Extract the (X, Y) coordinate from the center of the cell holding the provided text.  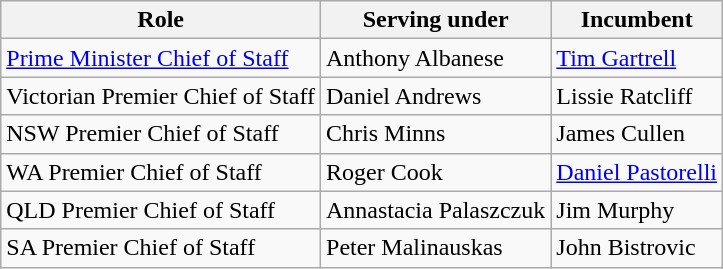
Lissie Ratcliff (637, 96)
QLD Premier Chief of Staff (161, 210)
Serving under (436, 20)
Role (161, 20)
Anthony Albanese (436, 58)
Victorian Premier Chief of Staff (161, 96)
James Cullen (637, 134)
WA Premier Chief of Staff (161, 172)
NSW Premier Chief of Staff (161, 134)
Peter Malinauskas (436, 248)
Roger Cook (436, 172)
Prime Minister Chief of Staff (161, 58)
Daniel Andrews (436, 96)
SA Premier Chief of Staff (161, 248)
Chris Minns (436, 134)
John Bistrovic (637, 248)
Tim Gartrell (637, 58)
Daniel Pastorelli (637, 172)
Incumbent (637, 20)
Jim Murphy (637, 210)
Annastacia Palaszczuk (436, 210)
